Identify which cell holds the provided text, then report its [X, Y] central coordinate. 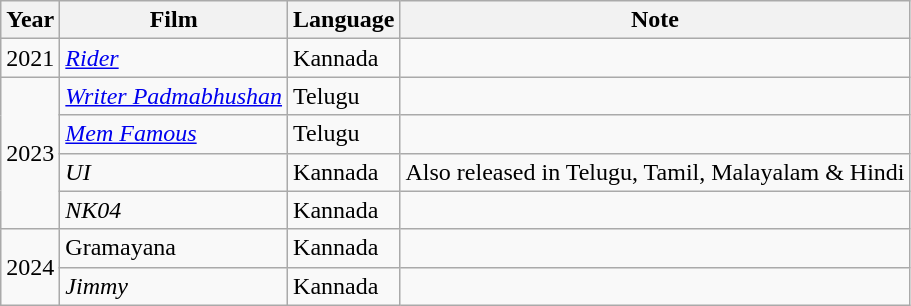
2023 [30, 153]
Note [655, 20]
NK04 [174, 210]
UI [174, 172]
2024 [30, 267]
Mem Famous [174, 134]
Rider [174, 58]
Year [30, 20]
Writer Padmabhushan [174, 96]
Also released in Telugu, Tamil, Malayalam & Hindi [655, 172]
Language [344, 20]
Gramayana [174, 248]
Jimmy [174, 286]
Film [174, 20]
2021 [30, 58]
